Provide the [x, y] coordinate of the cell's center where the given text is located.  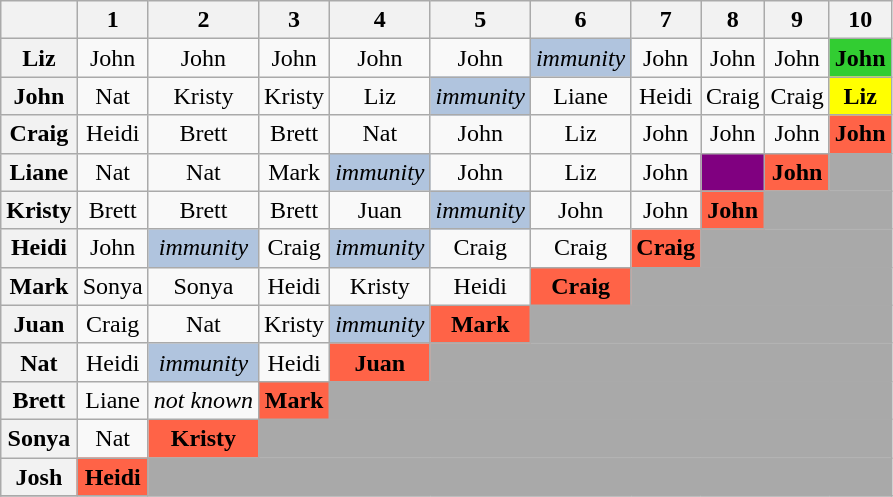
6 [580, 20]
2 [203, 20]
8 [733, 20]
9 [797, 20]
10 [860, 20]
5 [480, 20]
1 [112, 20]
3 [294, 20]
not known [203, 400]
4 [380, 20]
Josh [39, 477]
7 [666, 20]
